Output the [x, y] coordinate of the center of the cell containing the given text.  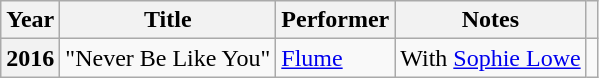
2016 [30, 58]
Flume [336, 58]
"Never Be Like You" [168, 58]
Title [168, 20]
Performer [336, 20]
Year [30, 20]
Notes [490, 20]
With Sophie Lowe [490, 58]
